For the text-containing cell, return its midpoint in (x, y) coordinate format. 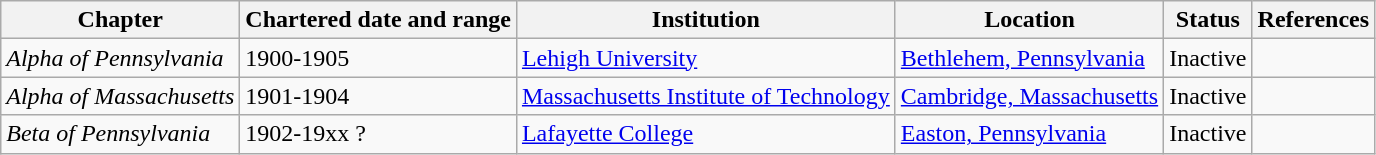
Location (1029, 20)
Easton, Pennsylvania (1029, 134)
References (1314, 20)
1902-19xx ? (378, 134)
Alpha of Massachusetts (120, 96)
Bethlehem, Pennsylvania (1029, 58)
Cambridge, Massachusetts (1029, 96)
1901-1904 (378, 96)
Alpha of Pennsylvania (120, 58)
Massachusetts Institute of Technology (706, 96)
Chapter (120, 20)
Status (1208, 20)
Lehigh University (706, 58)
Institution (706, 20)
Beta of Pennsylvania (120, 134)
Lafayette College (706, 134)
1900-1905 (378, 58)
Chartered date and range (378, 20)
